Search for the cell housing the specified text and yield its [x, y] center coordinate. 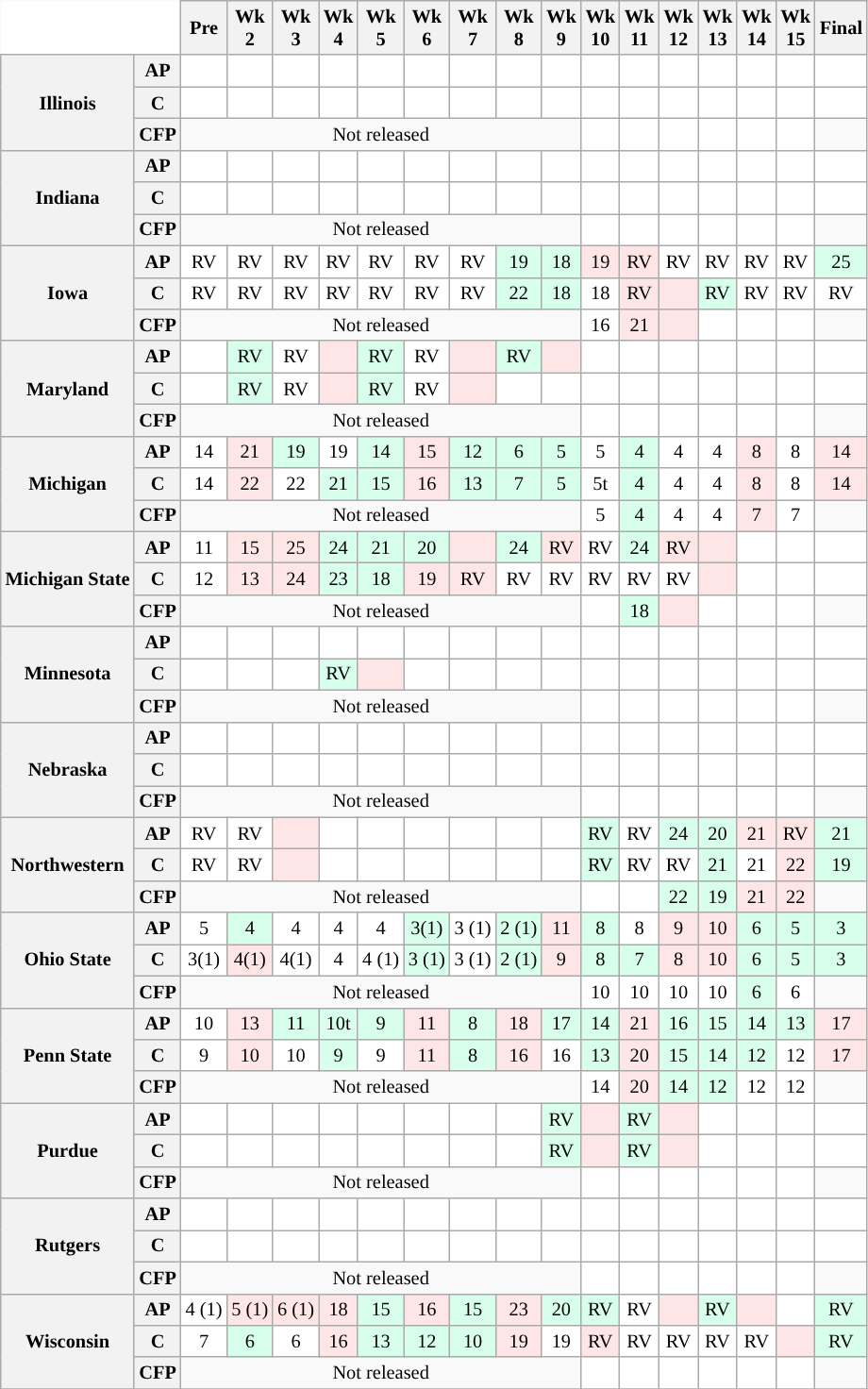
6 (1) [296, 1310]
Purdue [68, 1151]
Maryland [68, 389]
Wk7 [474, 27]
Wk6 [426, 27]
Wk3 [296, 27]
Wk5 [381, 27]
Wk13 [717, 27]
Illinois [68, 102]
Rutgers [68, 1246]
Penn State [68, 1055]
Ohio State [68, 961]
Pre [204, 27]
Wk11 [640, 27]
10t [338, 1024]
5t [600, 484]
Wk8 [519, 27]
Wisconsin [68, 1342]
Wk10 [600, 27]
Iowa [68, 293]
Michigan State [68, 579]
Final [842, 27]
Wk12 [677, 27]
Minnesota [68, 674]
Wk15 [796, 27]
Indiana [68, 198]
Northwestern [68, 864]
5 (1) [249, 1310]
Wk14 [757, 27]
Wk9 [560, 27]
Wk4 [338, 27]
Nebraska [68, 770]
Wk2 [249, 27]
Michigan [68, 483]
